From the cell containing the given text, extract its center point as [X, Y] coordinate. 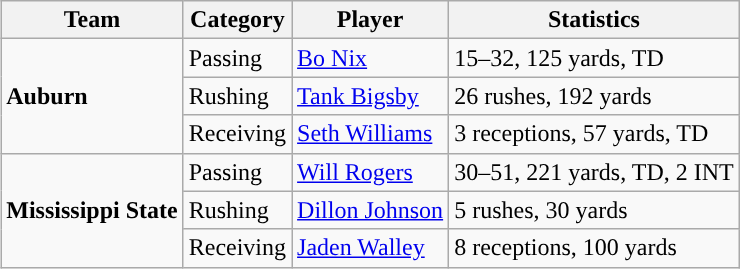
Team [92, 20]
Tank Bigsby [370, 96]
26 rushes, 192 yards [594, 96]
Mississippi State [92, 210]
30–51, 221 yards, TD, 2 INT [594, 172]
8 receptions, 100 yards [594, 248]
Seth Williams [370, 134]
Category [237, 20]
Dillon Johnson [370, 210]
3 receptions, 57 yards, TD [594, 134]
Will Rogers [370, 172]
Jaden Walley [370, 248]
15–32, 125 yards, TD [594, 58]
Statistics [594, 20]
5 rushes, 30 yards [594, 210]
Bo Nix [370, 58]
Player [370, 20]
Auburn [92, 96]
